Provide the (X, Y) coordinate of the cell's center where the given text is located.  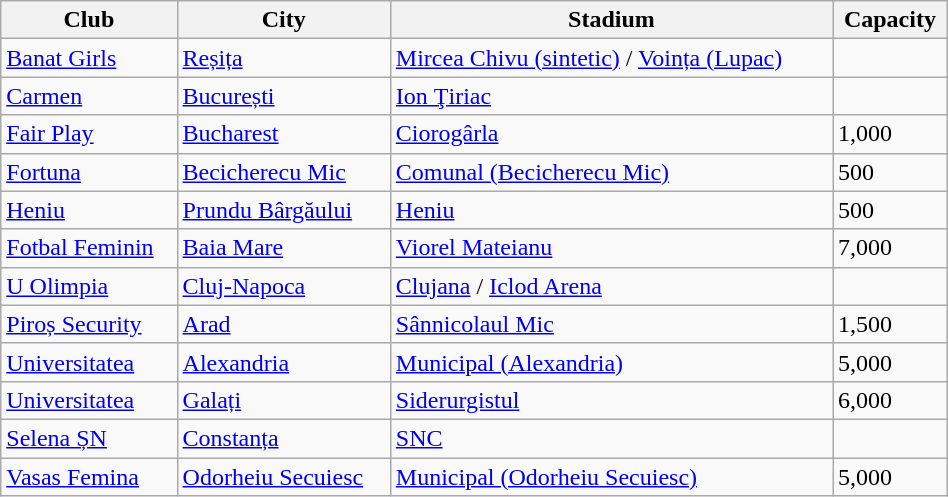
Carmen (89, 96)
Siderurgistul (611, 400)
Arad (284, 324)
City (284, 20)
SNC (611, 438)
1,000 (890, 134)
7,000 (890, 248)
Banat Girls (89, 58)
Fortuna (89, 172)
Mircea Chivu (sintetic) / Voința (Lupac) (611, 58)
Municipal (Odorheiu Secuiesc) (611, 477)
Selena ȘN (89, 438)
Baia Mare (284, 248)
1,500 (890, 324)
Cluj-Napoca (284, 286)
Ciorogârla (611, 134)
Club (89, 20)
Sânnicolaul Mic (611, 324)
Vasas Femina (89, 477)
U Olimpia (89, 286)
Capacity (890, 20)
Comunal (Becicherecu Mic) (611, 172)
Viorel Mateianu (611, 248)
Becicherecu Mic (284, 172)
Stadium (611, 20)
Ion Ţiriac (611, 96)
Municipal (Alexandria) (611, 362)
Alexandria (284, 362)
Reșița (284, 58)
Bucharest (284, 134)
Clujana / Iclod Arena (611, 286)
Fair Play (89, 134)
Fotbal Feminin (89, 248)
6,000 (890, 400)
Piroș Security (89, 324)
Constanța (284, 438)
Prundu Bârgăului (284, 210)
București (284, 96)
Galați (284, 400)
Odorheiu Secuiesc (284, 477)
